Return the [x, y] coordinate for the center point of the cell that contains the specified text.  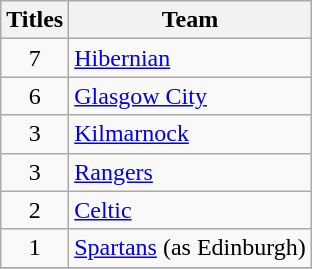
6 [35, 96]
Glasgow City [190, 96]
Kilmarnock [190, 134]
2 [35, 210]
7 [35, 58]
Celtic [190, 210]
Rangers [190, 172]
Hibernian [190, 58]
Team [190, 20]
Titles [35, 20]
1 [35, 248]
Spartans (as Edinburgh) [190, 248]
